From the cell containing the given text, extract its center point as (X, Y) coordinate. 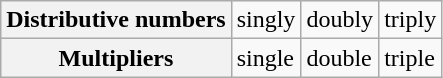
Multipliers (116, 58)
double (340, 58)
single (266, 58)
Distributive numbers (116, 20)
singly (266, 20)
triply (410, 20)
triple (410, 58)
doubly (340, 20)
